Scan for the cell matching the given text and deliver its [X, Y] coordinate at center. 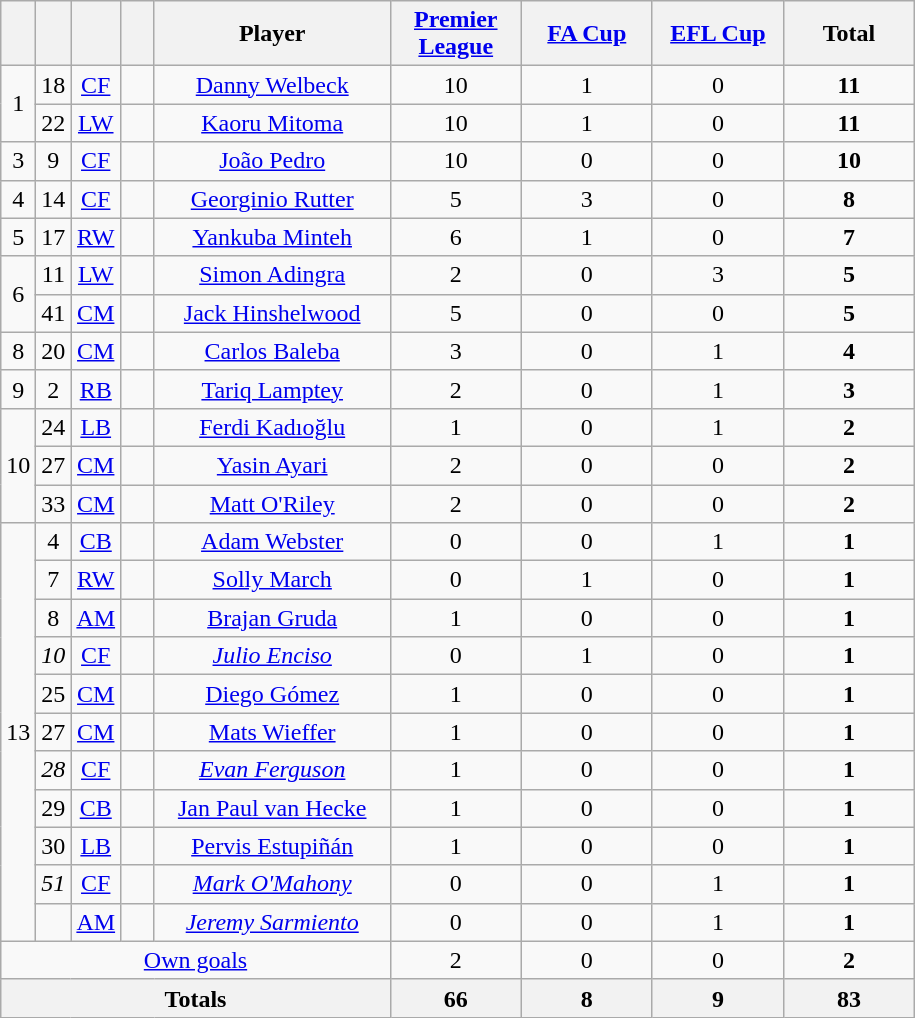
22 [54, 123]
Premier League [456, 34]
Mark O'Mahony [272, 884]
Julio Enciso [272, 656]
25 [54, 694]
Simon Adingra [272, 275]
17 [54, 237]
Matt O'Riley [272, 503]
Carlos Baleba [272, 351]
Jack Hinshelwood [272, 313]
83 [848, 998]
51 [54, 884]
30 [54, 846]
João Pedro [272, 161]
Georginio Rutter [272, 199]
66 [456, 998]
Evan Ferguson [272, 770]
Yasin Ayari [272, 465]
Brajan Gruda [272, 618]
RB [96, 389]
41 [54, 313]
Ferdi Kadıoğlu [272, 427]
Totals [196, 998]
FA Cup [586, 34]
Adam Webster [272, 542]
Pervis Estupiñán [272, 846]
Jeremy Sarmiento [272, 922]
Kaoru Mitoma [272, 123]
Yankuba Minteh [272, 237]
Jan Paul van Hecke [272, 808]
18 [54, 85]
20 [54, 351]
Danny Welbeck [272, 85]
EFL Cup [718, 34]
Solly March [272, 580]
Diego Gómez [272, 694]
Total [848, 34]
Tariq Lamptey [272, 389]
28 [54, 770]
24 [54, 427]
29 [54, 808]
Player [272, 34]
14 [54, 199]
33 [54, 503]
Mats Wieffer [272, 732]
Own goals [196, 960]
13 [18, 732]
